From the cell containing the given text, extract its center point as (x, y) coordinate. 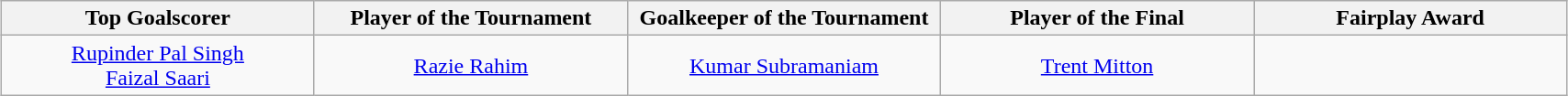
Top Goalscorer (158, 18)
Kumar Subramaniam (784, 66)
Razie Rahim (470, 66)
Rupinder Pal Singh Faizal Saari (158, 66)
Goalkeeper of the Tournament (784, 18)
Trent Mitton (1098, 66)
Player of the Tournament (470, 18)
Fairplay Award (1410, 18)
Player of the Final (1098, 18)
